Output the [x, y] coordinate of the center of the cell containing the given text.  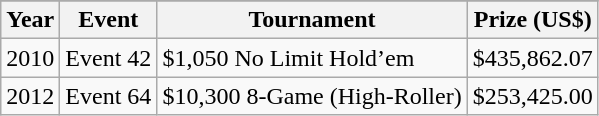
$253,425.00 [532, 96]
Year [30, 20]
Event 64 [108, 96]
2012 [30, 96]
Event 42 [108, 58]
$10,300 8-Game (High-Roller) [312, 96]
Tournament [312, 20]
$1,050 No Limit Hold’em [312, 58]
Event [108, 20]
$435,862.07 [532, 58]
Prize (US$) [532, 20]
2010 [30, 58]
